Detect which cell encompasses the target text, then output its [x, y] center coordinate. 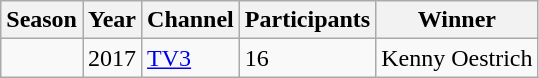
Kenny Oestrich [457, 58]
Participants [307, 20]
2017 [112, 58]
Season [42, 20]
Winner [457, 20]
Year [112, 20]
Channel [191, 20]
16 [307, 58]
TV3 [191, 58]
